Search for the cell housing the specified text and yield its [x, y] center coordinate. 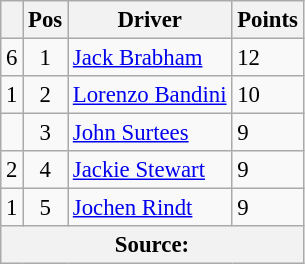
3 [46, 133]
Jackie Stewart [150, 170]
10 [268, 95]
Driver [150, 20]
Jochen Rindt [150, 208]
Lorenzo Bandini [150, 95]
4 [46, 170]
5 [46, 208]
Pos [46, 20]
John Surtees [150, 133]
6 [12, 58]
Source: [152, 245]
Points [268, 20]
12 [268, 58]
Jack Brabham [150, 58]
